Provide the (X, Y) coordinate of the cell's center where the given text is located.  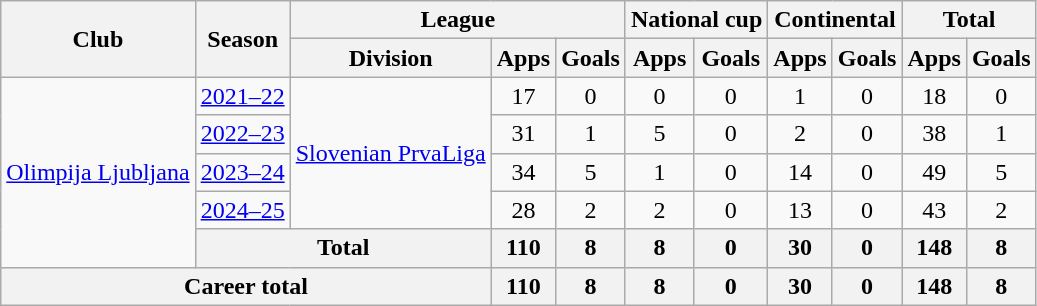
43 (934, 210)
14 (800, 172)
Season (242, 39)
Continental (835, 20)
34 (523, 172)
2022–23 (242, 134)
National cup (696, 20)
18 (934, 96)
38 (934, 134)
Career total (246, 286)
49 (934, 172)
13 (800, 210)
Club (98, 39)
Olimpija Ljubljana (98, 172)
2024–25 (242, 210)
2021–22 (242, 96)
League (458, 20)
28 (523, 210)
31 (523, 134)
Division (390, 58)
2023–24 (242, 172)
17 (523, 96)
Slovenian PrvaLiga (390, 153)
